Provide the (x, y) coordinate of the cell's center where the given text is located.  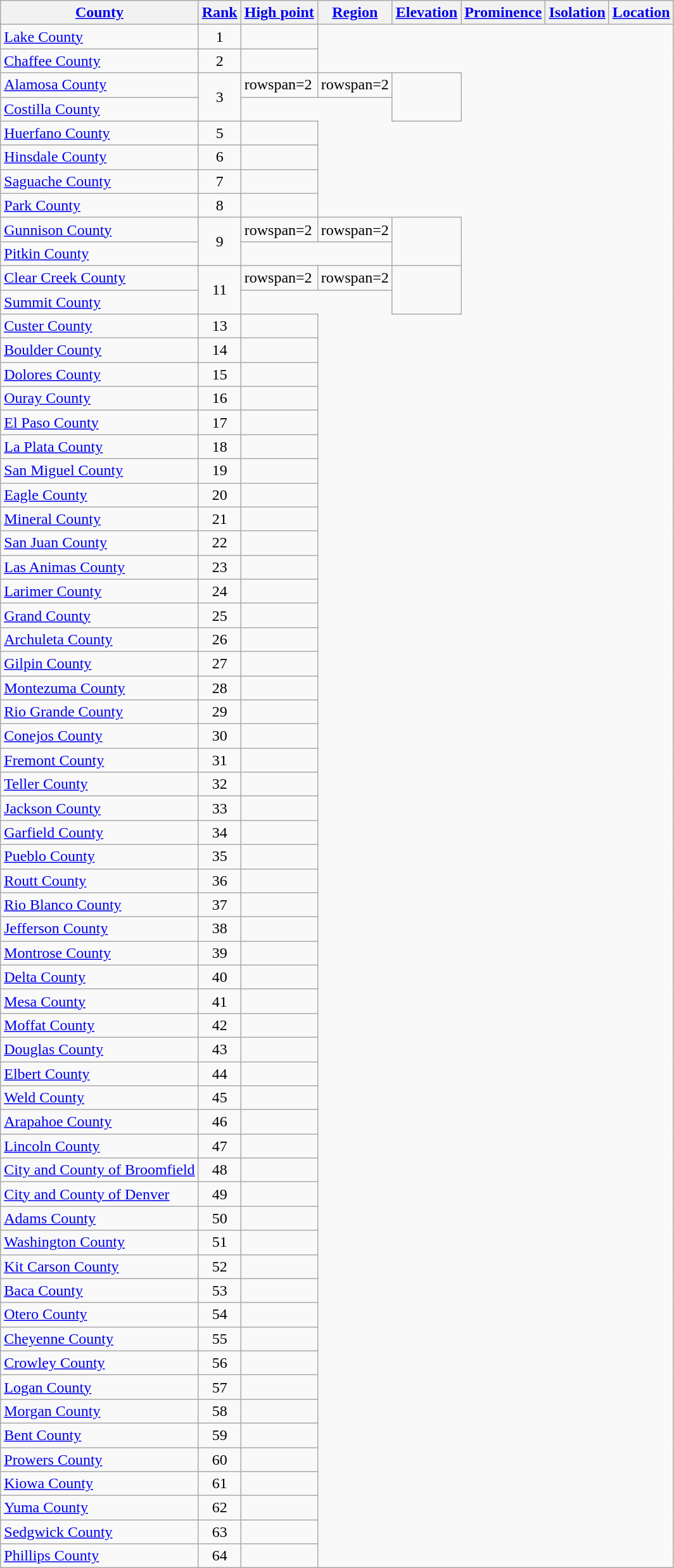
15 (219, 374)
Location (641, 13)
45 (219, 1098)
Cheyenne County (99, 1339)
Huerfano County (99, 133)
Adams County (99, 1218)
26 (219, 639)
Boulder County (99, 350)
Fremont County (99, 760)
56 (219, 1363)
61 (219, 1484)
Rank (219, 13)
53 (219, 1291)
Mesa County (99, 1001)
Rio Grande County (99, 712)
Chaffee County (99, 61)
43 (219, 1049)
County (99, 13)
55 (219, 1339)
Kiowa County (99, 1484)
14 (219, 350)
Region (355, 13)
32 (219, 784)
Otero County (99, 1315)
Gunnison County (99, 229)
62 (219, 1508)
Eagle County (99, 495)
Arapahoe County (99, 1122)
63 (219, 1532)
2 (219, 61)
18 (219, 447)
8 (219, 205)
Gilpin County (99, 663)
Archuleta County (99, 639)
21 (219, 519)
Clear Creek County (99, 277)
Elbert County (99, 1074)
24 (219, 591)
5 (219, 133)
Grand County (99, 615)
54 (219, 1315)
59 (219, 1435)
High point (279, 13)
Alamosa County (99, 85)
36 (219, 881)
28 (219, 687)
50 (219, 1218)
7 (219, 181)
39 (219, 953)
Pitkin County (99, 253)
San Juan County (99, 543)
Dolores County (99, 374)
City and County of Denver (99, 1194)
Summit County (99, 302)
Saguache County (99, 181)
33 (219, 808)
Montezuma County (99, 687)
40 (219, 977)
Rio Blanco County (99, 905)
Las Animas County (99, 567)
Prominence (503, 13)
Teller County (99, 784)
34 (219, 832)
46 (219, 1122)
Pueblo County (99, 857)
6 (219, 157)
31 (219, 760)
Moffat County (99, 1025)
20 (219, 495)
La Plata County (99, 447)
58 (219, 1411)
9 (219, 241)
Logan County (99, 1387)
Jefferson County (99, 929)
13 (219, 326)
60 (219, 1459)
El Paso County (99, 423)
42 (219, 1025)
Crowley County (99, 1363)
San Miguel County (99, 471)
23 (219, 567)
48 (219, 1170)
Hinsdale County (99, 157)
38 (219, 929)
22 (219, 543)
Custer County (99, 326)
Elevation (426, 13)
1 (219, 37)
Baca County (99, 1291)
27 (219, 663)
Mineral County (99, 519)
Costilla County (99, 109)
57 (219, 1387)
51 (219, 1242)
Douglas County (99, 1049)
Prowers County (99, 1459)
52 (219, 1266)
Garfield County (99, 832)
17 (219, 423)
29 (219, 712)
37 (219, 905)
Morgan County (99, 1411)
30 (219, 736)
Weld County (99, 1098)
64 (219, 1556)
3 (219, 97)
Larimer County (99, 591)
11 (219, 290)
47 (219, 1146)
Kit Carson County (99, 1266)
City and County of Broomfield (99, 1170)
Jackson County (99, 808)
Montrose County (99, 953)
Lincoln County (99, 1146)
Routt County (99, 881)
41 (219, 1001)
Phillips County (99, 1556)
Sedgwick County (99, 1532)
Yuma County (99, 1508)
25 (219, 615)
Delta County (99, 977)
16 (219, 398)
Lake County (99, 37)
Ouray County (99, 398)
Conejos County (99, 736)
Washington County (99, 1242)
Park County (99, 205)
44 (219, 1074)
49 (219, 1194)
Isolation (577, 13)
19 (219, 471)
35 (219, 857)
Bent County (99, 1435)
